Extract the (x, y) coordinate from the center of the cell holding the provided text.  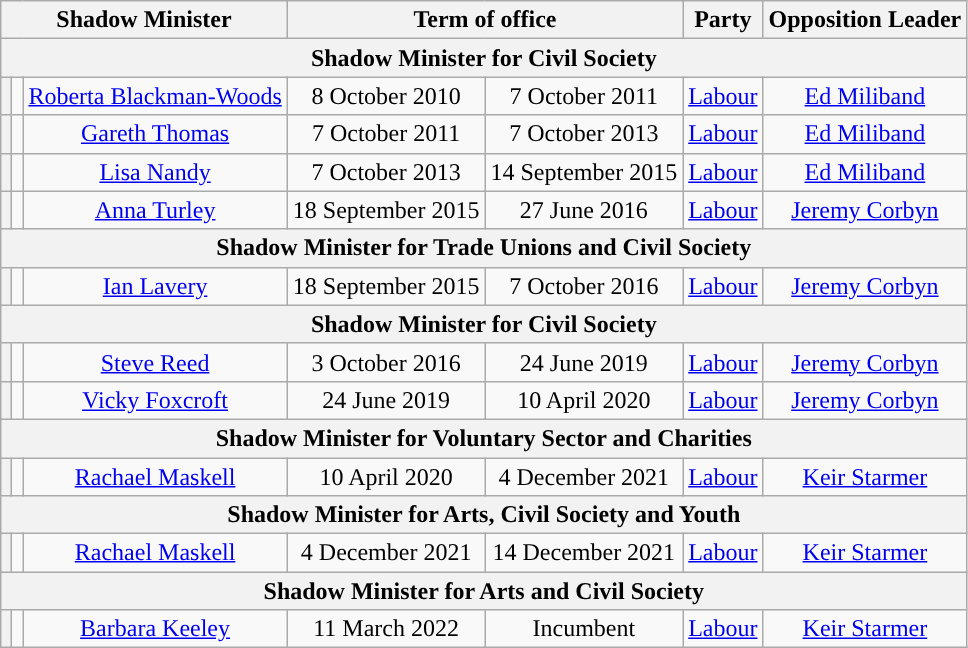
Shadow Minister for Trade Unions and Civil Society (484, 248)
Shadow Minister for Arts, Civil Society and Youth (484, 515)
14 September 2015 (584, 172)
Term of office (484, 20)
27 June 2016 (584, 210)
Shadow Minister (144, 20)
Opposition Leader (865, 20)
7 October 2016 (584, 286)
8 October 2010 (386, 96)
Steve Reed (155, 362)
Anna Turley (155, 210)
11 March 2022 (386, 629)
3 October 2016 (386, 362)
14 December 2021 (584, 553)
Ian Lavery (155, 286)
Vicky Foxcroft (155, 400)
Gareth Thomas (155, 134)
Roberta Blackman-Woods (155, 96)
Lisa Nandy (155, 172)
Shadow Minister for Voluntary Sector and Charities (484, 438)
Incumbent (584, 629)
Shadow Minister for Arts and Civil Society (484, 591)
Party (723, 20)
Barbara Keeley (155, 629)
